For the text-containing cell, return its midpoint in [X, Y] coordinate format. 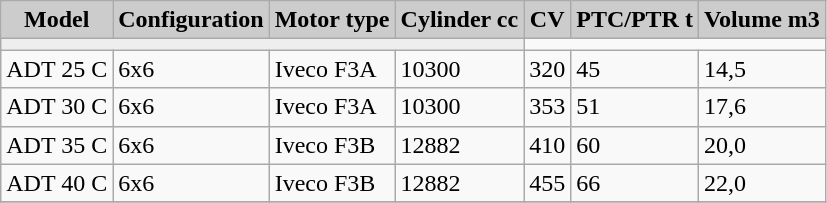
ADT 40 C [57, 183]
ADT 35 C [57, 145]
PTC/PTR t [635, 20]
Configuration [191, 20]
51 [635, 107]
14,5 [762, 69]
20,0 [762, 145]
Model [57, 20]
66 [635, 183]
455 [548, 183]
ADT 30 C [57, 107]
Motor type [332, 20]
320 [548, 69]
22,0 [762, 183]
Volume m3 [762, 20]
45 [635, 69]
60 [635, 145]
17,6 [762, 107]
410 [548, 145]
ADT 25 C [57, 69]
Cylinder cc [460, 20]
CV [548, 20]
353 [548, 107]
